Capture the cell that displays the provided text and extract its (x, y) central coordinate. 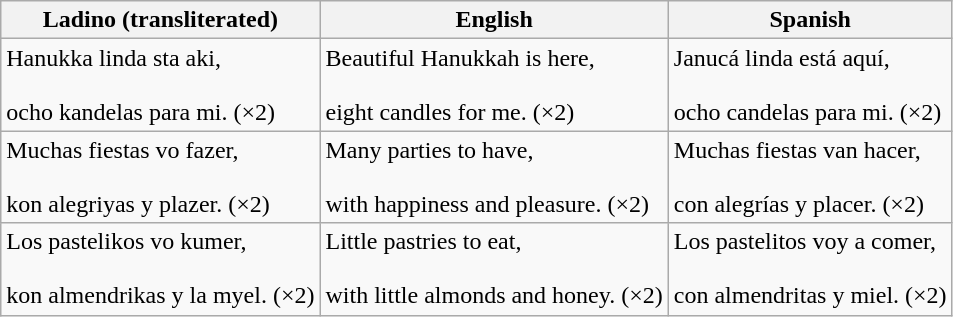
Los pastelikos vo kumer, kon almendrikas y la myel. (×2) (160, 269)
Muchas fiestas vo fazer, kon alegriyas y plazer. (×2) (160, 177)
Muchas fiestas van hacer, con alegrías y placer. (×2) (810, 177)
Hanukka linda sta aki, ocho kandelas para mi. (×2) (160, 85)
Los pastelitos voy a comer, con almendritas y miel. (×2) (810, 269)
Ladino (transliterated) (160, 20)
Many parties to have, with happiness and pleasure. (×2) (494, 177)
English (494, 20)
Janucá linda está aquí, ocho candelas para mi. (×2) (810, 85)
Spanish (810, 20)
Little pastries to eat, with little almonds and honey. (×2) (494, 269)
Beautiful Hanukkah is here, eight candles for me. (×2) (494, 85)
